Return (x, y) of the center of cell containing provided text 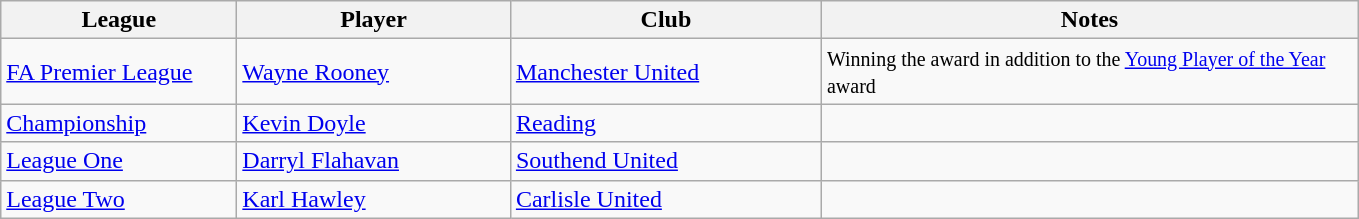
League Two (119, 199)
Southend United (666, 161)
Karl Hawley (374, 199)
League One (119, 161)
Winning the award in addition to the Young Player of the Year award (1089, 72)
Darryl Flahavan (374, 161)
Reading (666, 123)
League (119, 20)
Notes (1089, 20)
Carlisle United (666, 199)
Kevin Doyle (374, 123)
Club (666, 20)
FA Premier League (119, 72)
Manchester United (666, 72)
Wayne Rooney (374, 72)
Championship (119, 123)
Player (374, 20)
